Capture the cell that displays the provided text and extract its (X, Y) central coordinate. 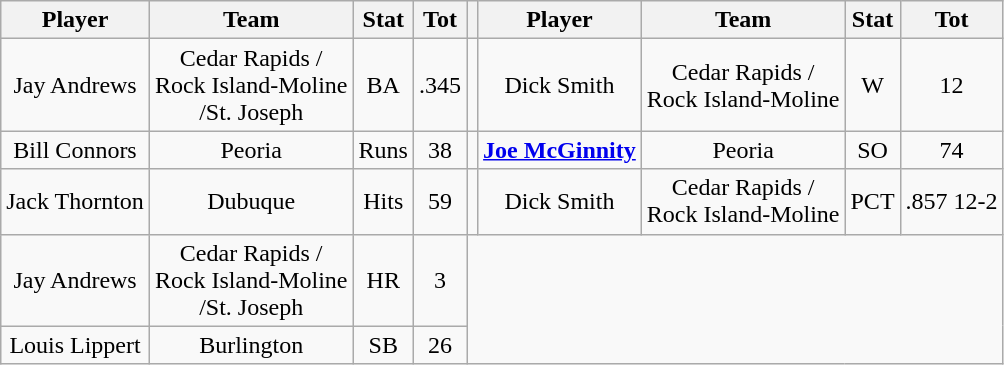
38 (440, 150)
.345 (440, 85)
74 (952, 150)
Bill Connors (76, 150)
Jack Thornton (76, 202)
W (872, 85)
Cedar Rapids / Rock Island-Moline/St. Joseph (251, 280)
Joe McGinnity (560, 150)
Louis Lippert (76, 345)
26 (440, 345)
HR (383, 280)
SO (872, 150)
59 (440, 202)
12 (952, 85)
.857 12-2 (952, 202)
Dubuque (251, 202)
Cedar Rapids /Rock Island-Moline/St. Joseph (251, 85)
3 (440, 280)
SB (383, 345)
BA (383, 85)
Hits (383, 202)
Runs (383, 150)
Burlington (251, 345)
PCT (872, 202)
